Capture the cell that displays the provided text and extract its [X, Y] central coordinate. 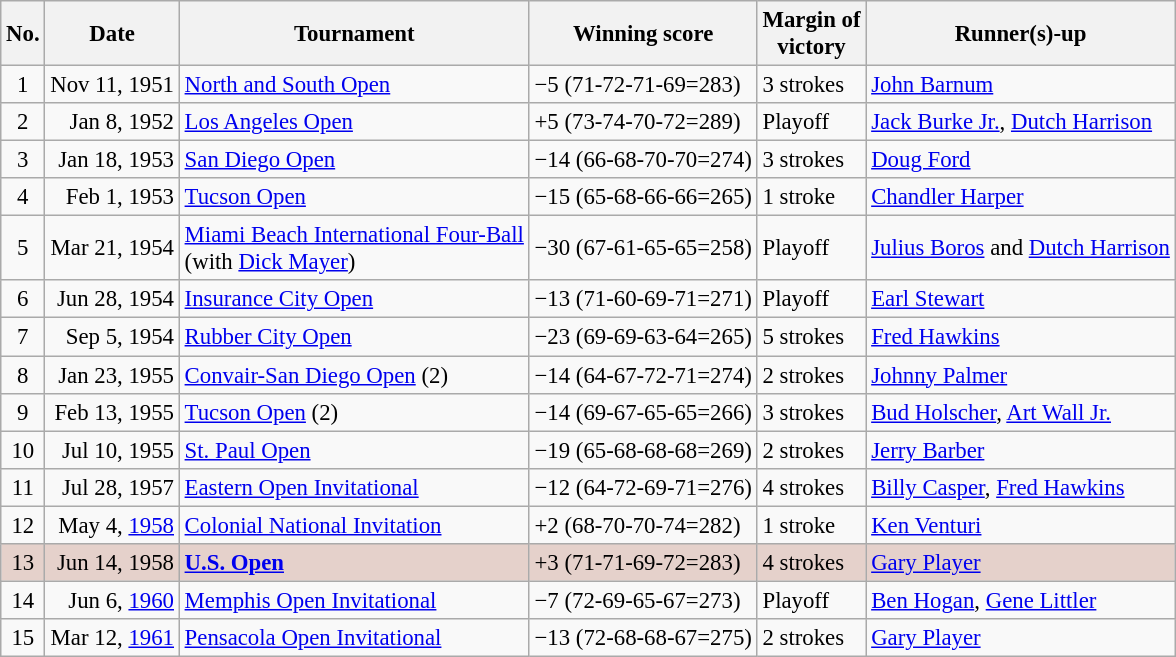
13 [23, 563]
Rubber City Open [354, 337]
San Diego Open [354, 160]
Sep 5, 1954 [112, 337]
6 [23, 299]
Eastern Open Invitational [354, 487]
Pensacola Open Invitational [354, 638]
+5 (73-74-70-72=289) [643, 122]
Jun 6, 1960 [112, 600]
−13 (71-60-69-71=271) [643, 299]
Jun 28, 1954 [112, 299]
Insurance City Open [354, 299]
−19 (65-68-68-68=269) [643, 450]
Johnny Palmer [1020, 375]
May 4, 1958 [112, 525]
U.S. Open [354, 563]
Memphis Open Invitational [354, 600]
Billy Casper, Fred Hawkins [1020, 487]
Ken Venturi [1020, 525]
Tucson Open (2) [354, 412]
Bud Holscher, Art Wall Jr. [1020, 412]
Nov 11, 1951 [112, 85]
15 [23, 638]
Mar 12, 1961 [112, 638]
Jack Burke Jr., Dutch Harrison [1020, 122]
+2 (68-70-70-74=282) [643, 525]
10 [23, 450]
−15 (65-68-66-66=265) [643, 197]
Jan 8, 1952 [112, 122]
St. Paul Open [354, 450]
−14 (69-67-65-65=266) [643, 412]
Jul 10, 1955 [112, 450]
5 strokes [812, 337]
−5 (71-72-71-69=283) [643, 85]
John Barnum [1020, 85]
Mar 21, 1954 [112, 248]
Doug Ford [1020, 160]
2 [23, 122]
Chandler Harper [1020, 197]
Margin ofvictory [812, 34]
Earl Stewart [1020, 299]
Tournament [354, 34]
−13 (72-68-68-67=275) [643, 638]
1 [23, 85]
5 [23, 248]
Miami Beach International Four-Ball(with Dick Mayer) [354, 248]
−14 (64-67-72-71=274) [643, 375]
Jan 18, 1953 [112, 160]
−12 (64-72-69-71=276) [643, 487]
North and South Open [354, 85]
Runner(s)-up [1020, 34]
Jul 28, 1957 [112, 487]
8 [23, 375]
11 [23, 487]
Feb 13, 1955 [112, 412]
−23 (69-69-63-64=265) [643, 337]
Convair-San Diego Open (2) [354, 375]
7 [23, 337]
Colonial National Invitation [354, 525]
Date [112, 34]
+3 (71-71-69-72=283) [643, 563]
12 [23, 525]
9 [23, 412]
14 [23, 600]
Ben Hogan, Gene Littler [1020, 600]
Jun 14, 1958 [112, 563]
Julius Boros and Dutch Harrison [1020, 248]
−7 (72-69-65-67=273) [643, 600]
Fred Hawkins [1020, 337]
Feb 1, 1953 [112, 197]
3 [23, 160]
Los Angeles Open [354, 122]
Jan 23, 1955 [112, 375]
Winning score [643, 34]
No. [23, 34]
−14 (66-68-70-70=274) [643, 160]
4 [23, 197]
−30 (67-61-65-65=258) [643, 248]
Tucson Open [354, 197]
Jerry Barber [1020, 450]
